Scan for the cell matching the given text and deliver its [X, Y] coordinate at center. 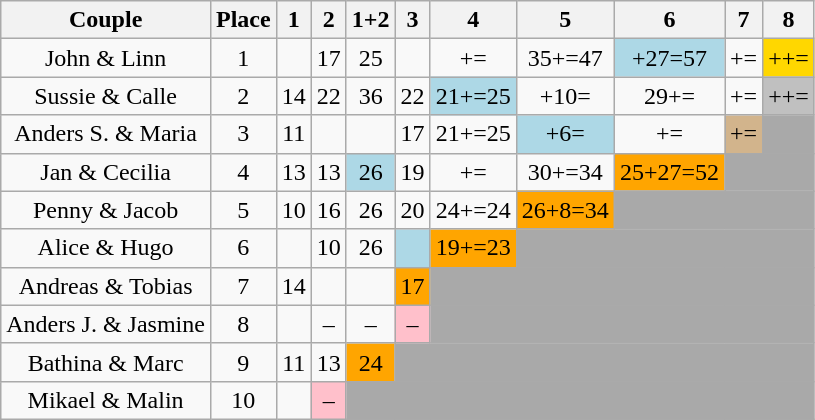
30+=34 [565, 172]
Alice & Hugo [106, 248]
Sussie & Calle [106, 96]
29+= [669, 96]
+6= [565, 134]
20 [412, 210]
24+=24 [473, 210]
35+=47 [565, 58]
25 [370, 58]
Mikael & Malin [106, 400]
9 [243, 362]
Anders S. & Maria [106, 134]
Penny & Jacob [106, 210]
25+27=52 [669, 172]
Andreas & Tobias [106, 286]
John & Linn [106, 58]
Bathina & Marc [106, 362]
26+8=34 [565, 210]
1+2 [370, 20]
36 [370, 96]
Anders J. & Jasmine [106, 324]
Couple [106, 20]
Place [243, 20]
19+=23 [473, 248]
Jan & Cecilia [106, 172]
+10= [565, 96]
24 [370, 362]
19 [412, 172]
+27=57 [669, 58]
16 [328, 210]
